Return the [x, y] coordinate for the center point of the cell that contains the specified text.  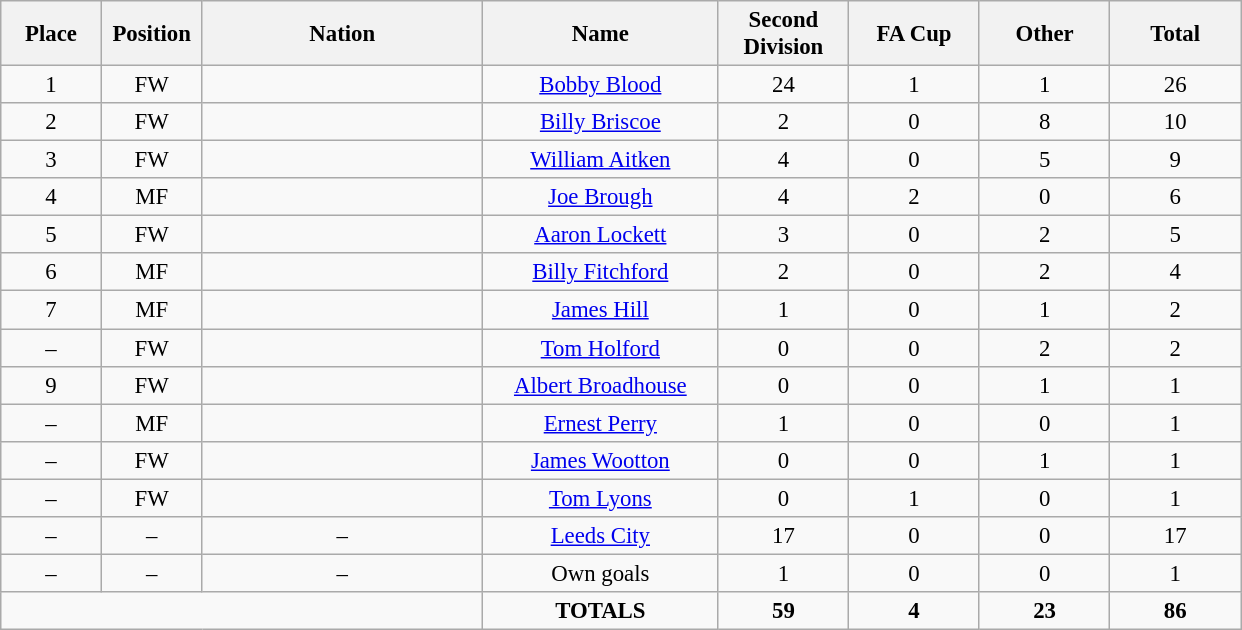
Bobby Blood [601, 85]
Albert Broadhouse [601, 385]
Aaron Lockett [601, 235]
Ernest Perry [601, 423]
FA Cup [914, 34]
Billy Fitchford [601, 273]
Name [601, 34]
Second Division [784, 34]
James Wootton [601, 460]
23 [1044, 611]
59 [784, 611]
TOTALS [601, 611]
24 [784, 85]
Leeds City [601, 536]
Own goals [601, 573]
8 [1044, 122]
Total [1176, 34]
Tom Holford [601, 348]
Joe Brough [601, 197]
Other [1044, 34]
James Hill [601, 310]
7 [52, 310]
86 [1176, 611]
Place [52, 34]
Tom Lyons [601, 498]
10 [1176, 122]
Position [152, 34]
26 [1176, 85]
Nation [342, 34]
Billy Briscoe [601, 122]
William Aitken [601, 160]
